Detect which cell encompasses the target text, then output its (X, Y) center coordinate. 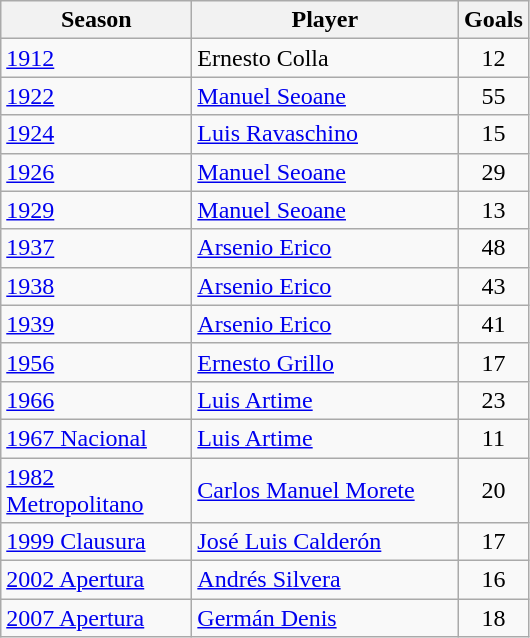
11 (494, 438)
José Luis Calderón (325, 542)
2002 Apertura (96, 580)
Carlos Manuel Morete (325, 490)
43 (494, 286)
Ernesto Colla (325, 58)
41 (494, 324)
48 (494, 248)
Luis Ravaschino (325, 134)
Player (325, 20)
2007 Apertura (96, 618)
1924 (96, 134)
12 (494, 58)
16 (494, 580)
23 (494, 400)
Andrés Silvera (325, 580)
1929 (96, 210)
13 (494, 210)
15 (494, 134)
Season (96, 20)
1912 (96, 58)
Ernesto Grillo (325, 362)
1926 (96, 172)
1956 (96, 362)
1999 Clausura (96, 542)
18 (494, 618)
Goals (494, 20)
29 (494, 172)
1967 Nacional (96, 438)
1938 (96, 286)
1922 (96, 96)
1982 Metropolitano (96, 490)
55 (494, 96)
1966 (96, 400)
1939 (96, 324)
20 (494, 490)
1937 (96, 248)
Germán Denis (325, 618)
